Pinpoint the cell where the given text exists, returning its (x, y) midpoint coordinate. 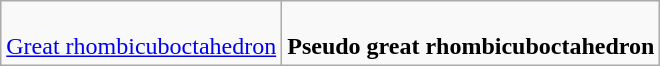
Pseudo great rhombicuboctahedron (471, 34)
Great rhombicuboctahedron (142, 34)
